From the cell containing the given text, extract its center point as [X, Y] coordinate. 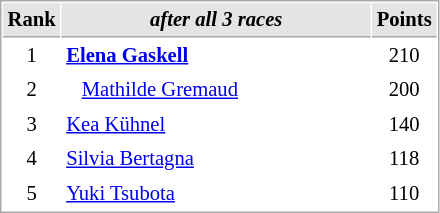
140 [404, 124]
Rank [32, 20]
4 [32, 158]
Mathilde Gremaud [216, 90]
3 [32, 124]
118 [404, 158]
110 [404, 194]
200 [404, 90]
Points [404, 20]
after all 3 races [216, 20]
Silvia Bertagna [216, 158]
Elena Gaskell [216, 56]
Kea Kühnel [216, 124]
Yuki Tsubota [216, 194]
5 [32, 194]
2 [32, 90]
1 [32, 56]
210 [404, 56]
